Scan for the cell matching the given text and deliver its [x, y] coordinate at center. 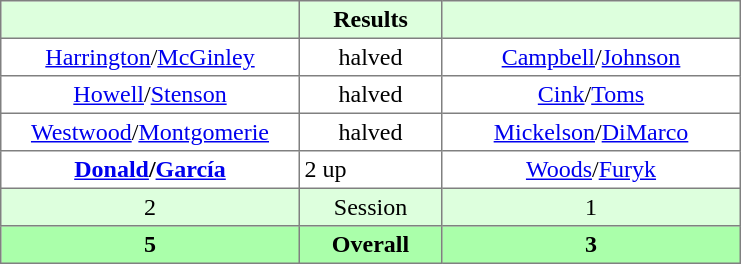
Harrington/McGinley [150, 57]
Overall [370, 245]
2 [150, 207]
Donald/García [150, 170]
2 up [370, 170]
5 [150, 245]
Results [370, 20]
Howell/Stenson [150, 95]
3 [591, 245]
Westwood/Montgomerie [150, 132]
Campbell/Johnson [591, 57]
Session [370, 207]
Woods/Furyk [591, 170]
Mickelson/DiMarco [591, 132]
Cink/Toms [591, 95]
1 [591, 207]
